Determine the [X, Y] coordinate at the center of the cell enclosing the given text.  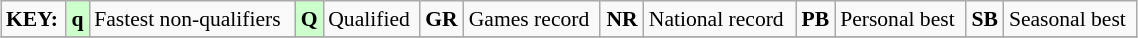
KEY: [34, 19]
SB [985, 19]
Personal best [900, 19]
Qualified [371, 19]
Games record [532, 19]
Q [309, 19]
GR [442, 19]
NR [622, 19]
PB [816, 19]
Fastest non-qualifiers [192, 19]
National record [720, 19]
Seasonal best [1070, 19]
q [78, 19]
